Provide the (X, Y) coordinate of the cell's center where the given text is located.  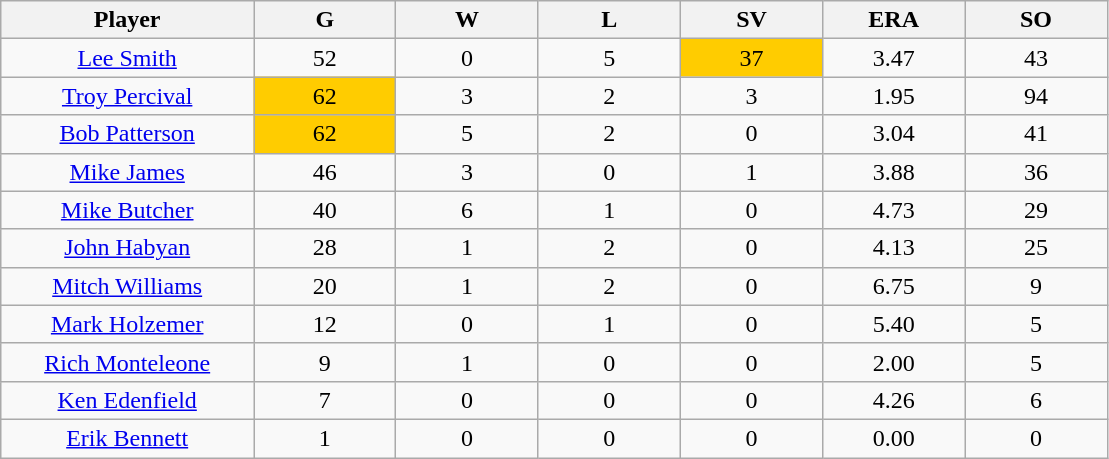
John Habyan (128, 248)
4.13 (894, 248)
28 (325, 248)
Player (128, 20)
52 (325, 58)
41 (1036, 134)
0.00 (894, 438)
46 (325, 172)
Ken Edenfield (128, 400)
7 (325, 400)
2.00 (894, 362)
36 (1036, 172)
20 (325, 286)
3.47 (894, 58)
5.40 (894, 324)
ERA (894, 20)
6.75 (894, 286)
Lee Smith (128, 58)
Bob Patterson (128, 134)
37 (751, 58)
Mitch Williams (128, 286)
Mark Holzemer (128, 324)
G (325, 20)
Erik Bennett (128, 438)
4.73 (894, 210)
43 (1036, 58)
L (609, 20)
94 (1036, 96)
SV (751, 20)
3.04 (894, 134)
W (467, 20)
3.88 (894, 172)
29 (1036, 210)
Mike Butcher (128, 210)
4.26 (894, 400)
Rich Monteleone (128, 362)
Mike James (128, 172)
1.95 (894, 96)
Troy Percival (128, 96)
25 (1036, 248)
40 (325, 210)
12 (325, 324)
SO (1036, 20)
